Scan for the cell matching the given text and deliver its (X, Y) coordinate at center. 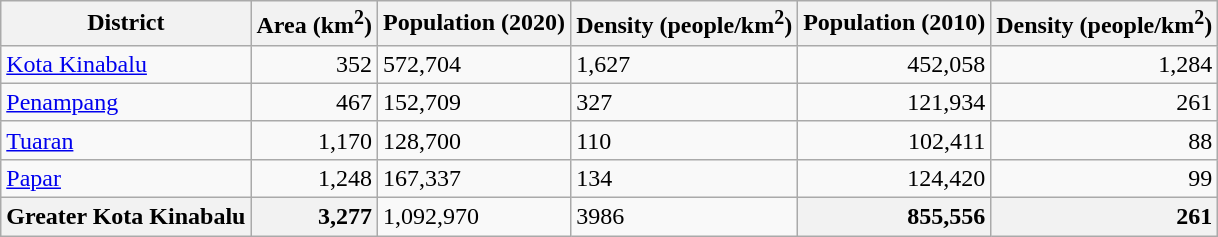
124,420 (894, 178)
Population (2010) (894, 24)
327 (684, 102)
121,934 (894, 102)
Population (2020) (474, 24)
3986 (684, 217)
Area (km2) (314, 24)
1,170 (314, 140)
467 (314, 102)
1,092,970 (474, 217)
152,709 (474, 102)
110 (684, 140)
99 (1104, 178)
Penampang (126, 102)
District (126, 24)
88 (1104, 140)
1,627 (684, 64)
3,277 (314, 217)
452,058 (894, 64)
Tuaran (126, 140)
Greater Kota Kinabalu (126, 217)
1,248 (314, 178)
Papar (126, 178)
102,411 (894, 140)
855,556 (894, 217)
1,284 (1104, 64)
134 (684, 178)
Kota Kinabalu (126, 64)
167,337 (474, 178)
352 (314, 64)
128,700 (474, 140)
572,704 (474, 64)
